Scan for the cell matching the given text and deliver its [x, y] coordinate at center. 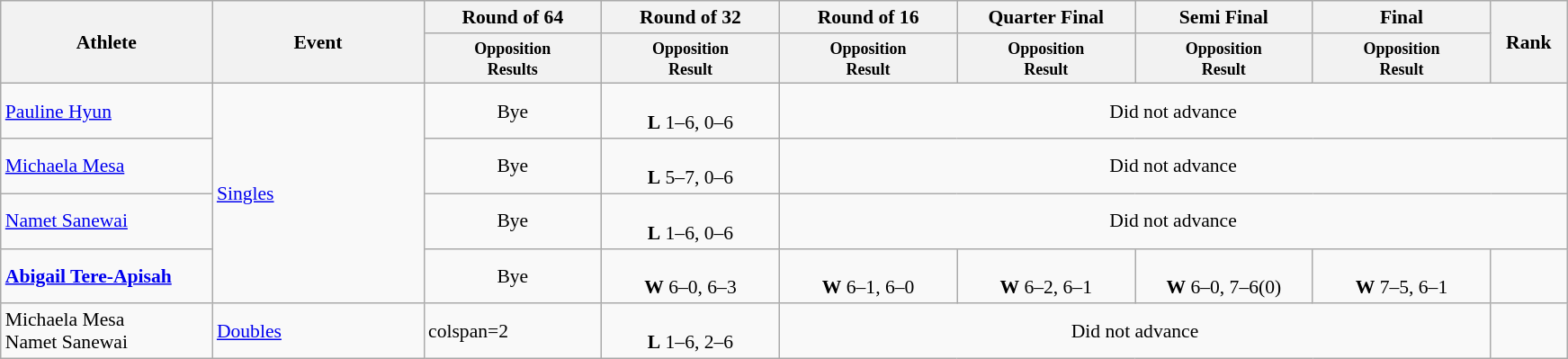
Final [1402, 17]
Doubles [318, 331]
W 6–0, 7–6(0) [1224, 275]
Round of 64 [513, 17]
colspan=2 [513, 331]
Michaela Mesa [106, 166]
Michaela MesaNamet Sanewai [106, 331]
Quarter Final [1046, 17]
Singles [318, 193]
Semi Final [1224, 17]
Round of 16 [868, 17]
Round of 32 [691, 17]
Namet Sanewai [106, 221]
W 7–5, 6–1 [1402, 275]
L 1–6, 2–6 [691, 331]
Rank [1529, 42]
W 6–0, 6–3 [691, 275]
Athlete [106, 42]
OppositionResults [513, 58]
Event [318, 42]
Abigail Tere-Apisah [106, 275]
W 6–1, 6–0 [868, 275]
Pauline Hyun [106, 112]
W 6–2, 6–1 [1046, 275]
L 5–7, 0–6 [691, 166]
